Locate the cell with the specified text and output its (x, y) center coordinate. 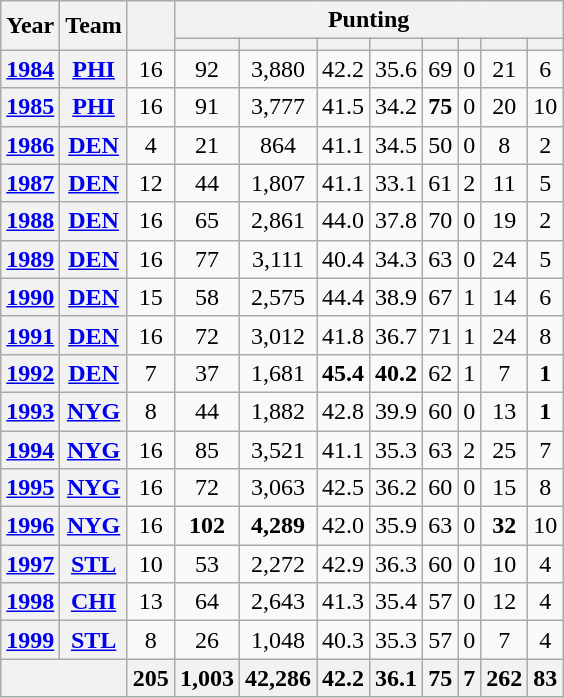
205 (150, 678)
58 (206, 297)
2,861 (278, 221)
1992 (30, 373)
1,681 (278, 373)
1986 (30, 145)
1993 (30, 411)
61 (440, 183)
3,880 (278, 69)
CHI (94, 602)
53 (206, 564)
2,272 (278, 564)
77 (206, 259)
262 (504, 678)
1,807 (278, 183)
3,521 (278, 449)
3,111 (278, 259)
34.5 (396, 145)
69 (440, 69)
4,289 (278, 526)
41.8 (344, 335)
19 (504, 221)
36.1 (396, 678)
37.8 (396, 221)
33.1 (396, 183)
42.0 (344, 526)
3,777 (278, 107)
35.6 (396, 69)
Punting (368, 20)
1,882 (278, 411)
34.2 (396, 107)
42,286 (278, 678)
1990 (30, 297)
41.3 (344, 602)
25 (504, 449)
Team (94, 26)
1,003 (206, 678)
1999 (30, 640)
1997 (30, 564)
1998 (30, 602)
34.3 (396, 259)
36.3 (396, 564)
85 (206, 449)
35.4 (396, 602)
2,643 (278, 602)
26 (206, 640)
11 (504, 183)
1988 (30, 221)
37 (206, 373)
1989 (30, 259)
1994 (30, 449)
44.0 (344, 221)
36.7 (396, 335)
67 (440, 297)
3,063 (278, 488)
35.9 (396, 526)
40.4 (344, 259)
2,575 (278, 297)
44.4 (344, 297)
1996 (30, 526)
40.3 (344, 640)
3,012 (278, 335)
92 (206, 69)
1985 (30, 107)
32 (504, 526)
70 (440, 221)
40.2 (396, 373)
102 (206, 526)
45.4 (344, 373)
14 (504, 297)
36.2 (396, 488)
1995 (30, 488)
38.9 (396, 297)
1984 (30, 69)
64 (206, 602)
Year (30, 26)
65 (206, 221)
39.9 (396, 411)
1991 (30, 335)
42.5 (344, 488)
71 (440, 335)
1987 (30, 183)
42.9 (344, 564)
1,048 (278, 640)
62 (440, 373)
50 (440, 145)
41.5 (344, 107)
83 (546, 678)
864 (278, 145)
91 (206, 107)
20 (504, 107)
42.8 (344, 411)
